Identify which cell holds the provided text, then report its (x, y) central coordinate. 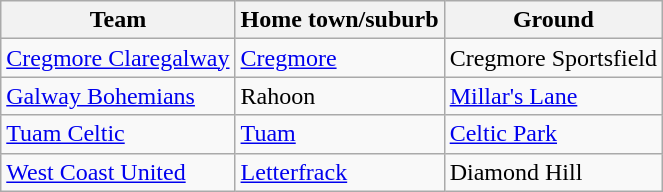
West Coast United (118, 172)
Diamond Hill (553, 172)
Cregmore Sportsfield (553, 58)
Letterfrack (340, 172)
Tuam Celtic (118, 134)
Galway Bohemians (118, 96)
Cregmore Claregalway (118, 58)
Team (118, 20)
Ground (553, 20)
Millar's Lane (553, 96)
Home town/suburb (340, 20)
Tuam (340, 134)
Rahoon (340, 96)
Cregmore (340, 58)
Celtic Park (553, 134)
